Scan for the cell matching the given text and deliver its (x, y) coordinate at center. 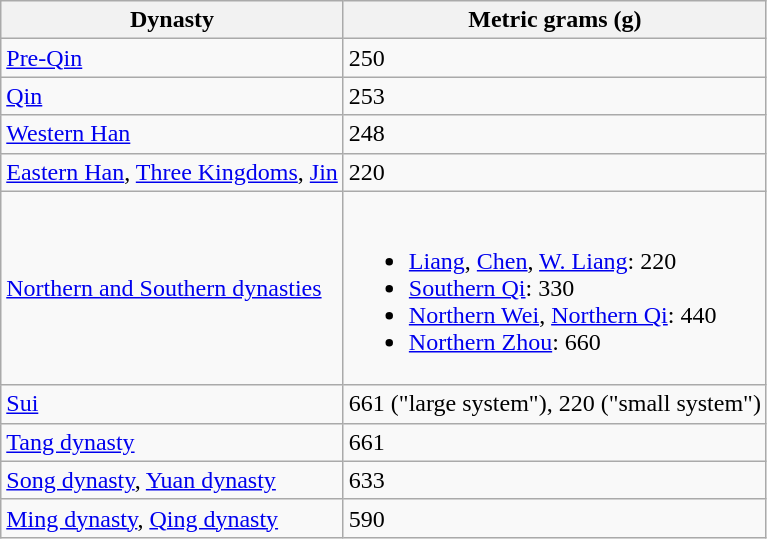
Sui (172, 404)
253 (554, 96)
Liang, Chen, W. Liang: 220Southern Qi: 330Northern Wei, Northern Qi: 440Northern Zhou: 660 (554, 288)
590 (554, 518)
248 (554, 134)
633 (554, 480)
Pre-Qin (172, 58)
Northern and Southern dynasties (172, 288)
Metric grams (g) (554, 20)
Qin (172, 96)
Eastern Han, Three Kingdoms, Jin (172, 172)
250 (554, 58)
Song dynasty, Yuan dynasty (172, 480)
661 ("large system"), 220 ("small system") (554, 404)
Tang dynasty (172, 442)
Dynasty (172, 20)
Ming dynasty, Qing dynasty (172, 518)
661 (554, 442)
220 (554, 172)
Western Han (172, 134)
